Determine the [X, Y] coordinate at the center of the cell enclosing the given text.  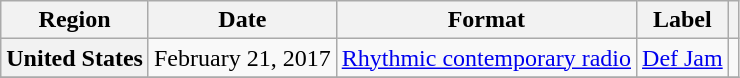
United States [75, 58]
Format [486, 20]
Def Jam [683, 58]
Region [75, 20]
February 21, 2017 [242, 58]
Label [683, 20]
Rhythmic contemporary radio [486, 58]
Date [242, 20]
